For the text-containing cell, return its midpoint in (x, y) coordinate format. 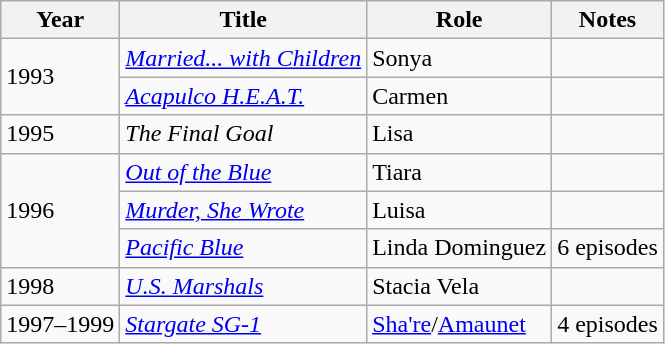
1997–1999 (60, 324)
1998 (60, 286)
Title (244, 20)
Luisa (460, 210)
Linda Dominguez (460, 248)
Out of the Blue (244, 172)
Role (460, 20)
Tiara (460, 172)
Sha're/Amaunet (460, 324)
Year (60, 20)
Murder, She Wrote (244, 210)
Acapulco H.E.A.T. (244, 96)
1996 (60, 210)
Sonya (460, 58)
Stacia Vela (460, 286)
Carmen (460, 96)
6 episodes (608, 248)
Married... with Children (244, 58)
1993 (60, 77)
4 episodes (608, 324)
The Final Goal (244, 134)
Stargate SG-1 (244, 324)
Lisa (460, 134)
Notes (608, 20)
Pacific Blue (244, 248)
U.S. Marshals (244, 286)
1995 (60, 134)
